Determine the (x, y) coordinate at the center of the cell enclosing the given text.  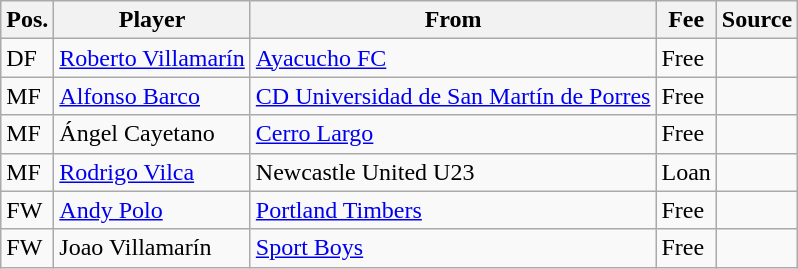
Ayacucho FC (453, 58)
Player (152, 20)
Sport Boys (453, 248)
Pos. (28, 20)
Loan (686, 172)
Alfonso Barco (152, 96)
Rodrigo Vilca (152, 172)
Ángel Cayetano (152, 134)
Cerro Largo (453, 134)
Portland Timbers (453, 210)
Source (756, 20)
Joao Villamarín (152, 248)
DF (28, 58)
Roberto Villamarín (152, 58)
CD Universidad de San Martín de Porres (453, 96)
Newcastle United U23 (453, 172)
Fee (686, 20)
Andy Polo (152, 210)
From (453, 20)
